Search for the cell housing the specified text and yield its [X, Y] center coordinate. 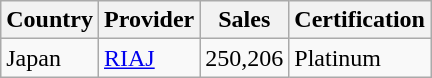
250,206 [244, 58]
Country [50, 20]
Provider [148, 20]
Sales [244, 20]
Platinum [360, 58]
Japan [50, 58]
RIAJ [148, 58]
Certification [360, 20]
